Identify which cell holds the provided text, then report its [X, Y] central coordinate. 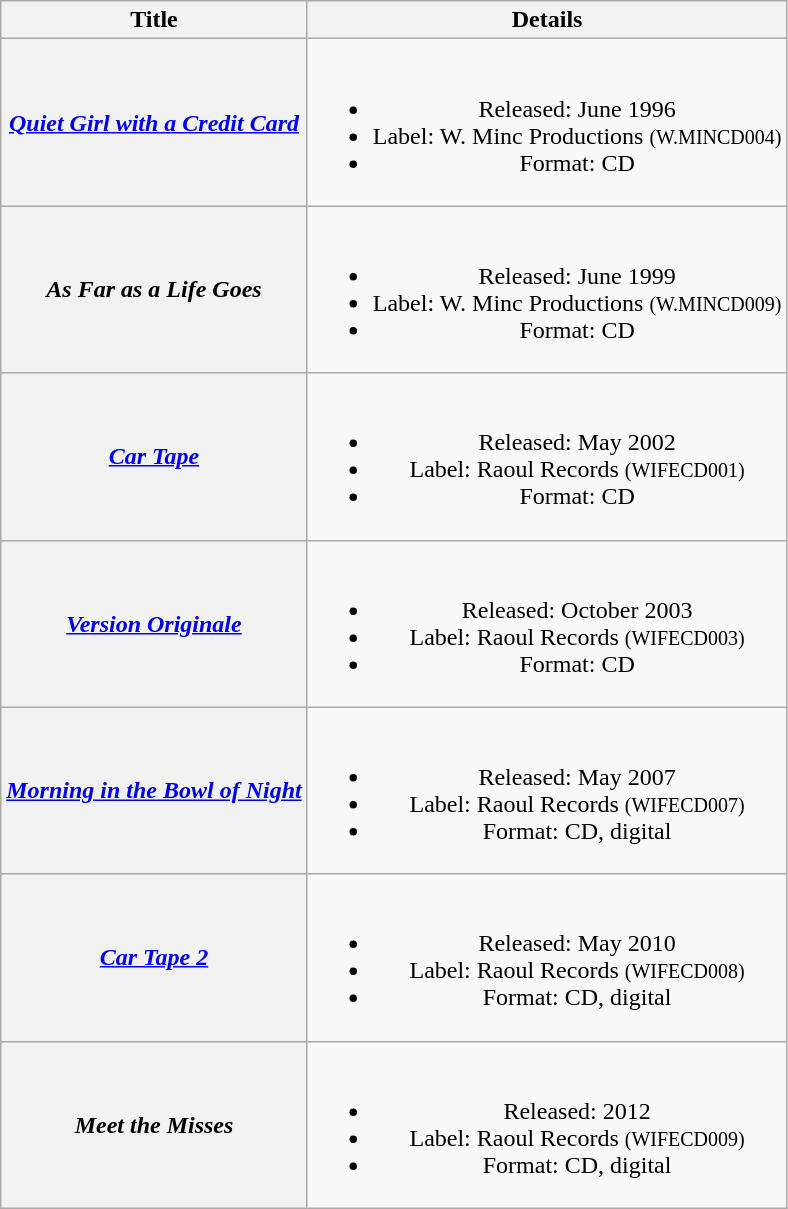
Title [154, 20]
Released: October 2003Label: Raoul Records (WIFECD003)Format: CD [547, 624]
Released: 2012Label: Raoul Records (WIFECD009)Format: CD, digital [547, 1124]
Released: June 1999Label: W. Minc Productions (W.MINCD009)Format: CD [547, 290]
Released: May 2007Label: Raoul Records (WIFECD007)Format: CD, digital [547, 790]
Released: June 1996Label: W. Minc Productions (W.MINCD004)Format: CD [547, 122]
Morning in the Bowl of Night [154, 790]
Meet the Misses [154, 1124]
As Far as a Life Goes [154, 290]
Released: May 2010Label: Raoul Records (WIFECD008)Format: CD, digital [547, 958]
Car Tape 2 [154, 958]
Quiet Girl with a Credit Card [154, 122]
Released: May 2002Label: Raoul Records (WIFECD001)Format: CD [547, 456]
Car Tape [154, 456]
Details [547, 20]
Version Originale [154, 624]
